Return the (X, Y) coordinate for the center point of the cell that contains the specified text.  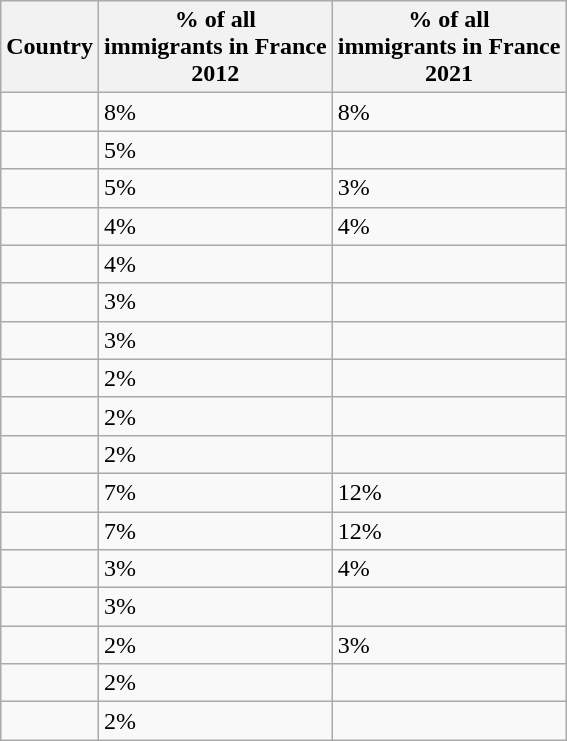
% of allimmigrants in France2012 (215, 47)
% of allimmigrants in France2021 (449, 47)
Country (50, 47)
